Locate the cell with the specified text and output its [x, y] center coordinate. 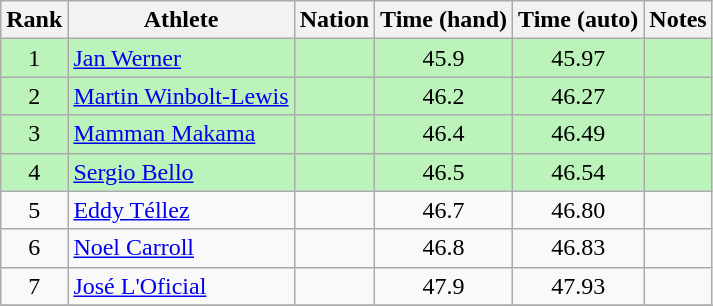
Jan Werner [181, 58]
45.97 [578, 58]
Athlete [181, 20]
46.54 [578, 172]
Martin Winbolt-Lewis [181, 96]
Nation [334, 20]
Eddy Téllez [181, 210]
46.2 [444, 96]
6 [34, 248]
Sergio Bello [181, 172]
Notes [678, 20]
Time (hand) [444, 20]
2 [34, 96]
47.93 [578, 286]
4 [34, 172]
Mamman Makama [181, 134]
46.5 [444, 172]
46.49 [578, 134]
Rank [34, 20]
46.27 [578, 96]
46.7 [444, 210]
Time (auto) [578, 20]
46.80 [578, 210]
José L'Oficial [181, 286]
47.9 [444, 286]
1 [34, 58]
46.4 [444, 134]
5 [34, 210]
Noel Carroll [181, 248]
45.9 [444, 58]
46.83 [578, 248]
46.8 [444, 248]
7 [34, 286]
3 [34, 134]
